Detect which cell encompasses the target text, then output its [X, Y] center coordinate. 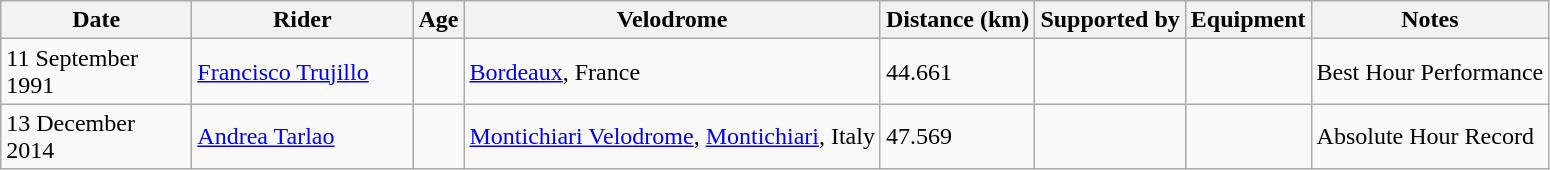
Equipment [1248, 20]
Supported by [1110, 20]
Date [96, 20]
47.569 [957, 136]
Francisco Trujillo [302, 72]
Best Hour Performance [1430, 72]
Distance (km) [957, 20]
Age [438, 20]
Notes [1430, 20]
Absolute Hour Record [1430, 136]
Rider [302, 20]
44.661 [957, 72]
Montichiari Velodrome, Montichiari, Italy [672, 136]
Velodrome [672, 20]
11 September 1991 [96, 72]
13 December 2014 [96, 136]
Andrea Tarlao [302, 136]
Bordeaux, France [672, 72]
